Return the [X, Y] coordinate for the center point of the cell that contains the specified text.  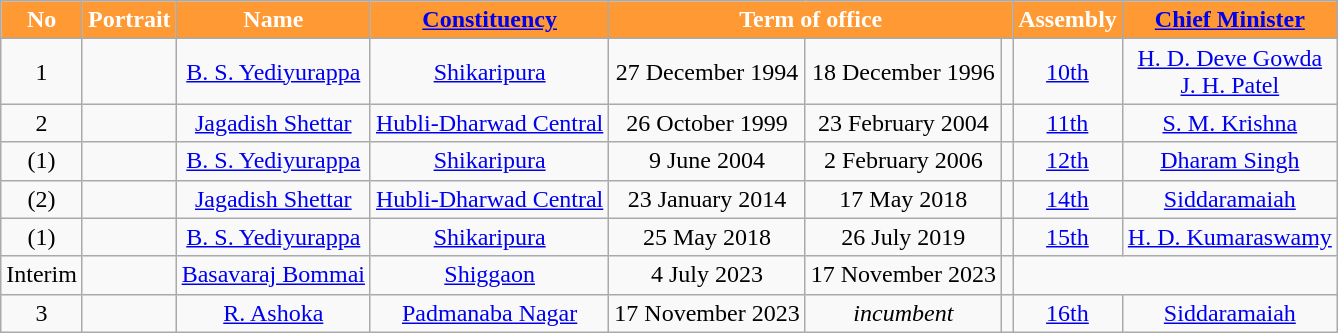
26 July 2019 [903, 237]
Interim [42, 275]
26 October 1999 [707, 123]
23 January 2014 [707, 199]
25 May 2018 [707, 237]
2 February 2006 [903, 161]
1 [42, 72]
12th [1068, 161]
18 December 1996 [903, 72]
Dharam Singh [1230, 161]
H. D. Deve GowdaJ. H. Patel [1230, 72]
incumbent [903, 313]
2 [42, 123]
15th [1068, 237]
Chief Minister [1230, 20]
3 [42, 313]
Portrait [129, 20]
R. Ashoka [273, 313]
27 December 1994 [707, 72]
Assembly [1068, 20]
Constituency [489, 20]
16th [1068, 313]
Padmanaba Nagar [489, 313]
S. M. Krishna [1230, 123]
14th [1068, 199]
(2) [42, 199]
4 July 2023 [707, 275]
Shiggaon [489, 275]
9 June 2004 [707, 161]
17 May 2018 [903, 199]
11th [1068, 123]
No [42, 20]
Name [273, 20]
H. D. Kumaraswamy [1230, 237]
Term of office [811, 20]
10th [1068, 72]
23 February 2004 [903, 123]
Basavaraj Bommai [273, 275]
